Return the [X, Y] coordinate for the center point of the cell that contains the specified text.  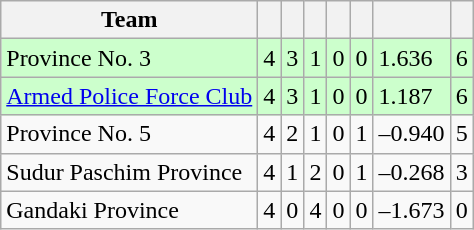
Armed Police Force Club [130, 96]
Province No. 3 [130, 58]
Sudur Paschim Province [130, 172]
–1.673 [412, 210]
Gandaki Province [130, 210]
5 [462, 134]
–0.268 [412, 172]
1.187 [412, 96]
Province No. 5 [130, 134]
1.636 [412, 58]
–0.940 [412, 134]
Team [130, 20]
